Scan for the cell matching the given text and deliver its (x, y) coordinate at center. 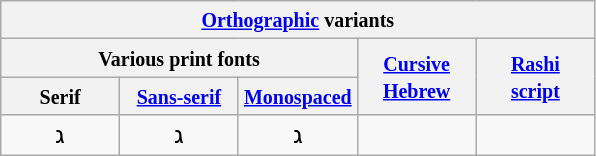
Sans-serif (180, 96)
Serif (60, 96)
Monospaced (298, 96)
CursiveHebrew (416, 77)
Orthographic variants (298, 20)
Various print fonts (179, 58)
Rashiscript (536, 77)
